For the text-containing cell, return its midpoint in (X, Y) coordinate format. 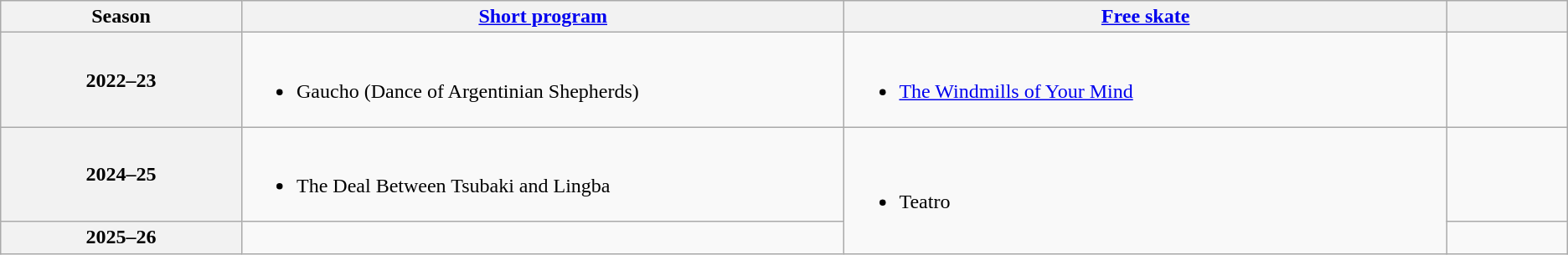
Gaucho (Dance of Argentinian Shepherds) (543, 80)
The Deal Between Tsubaki and Lingba (543, 174)
Teatro (1146, 191)
Season (121, 17)
Free skate (1146, 17)
The Windmills of Your Mind (1146, 80)
2024–25 (121, 174)
2025–26 (121, 237)
Short program (543, 17)
2022–23 (121, 80)
